Search for the cell housing the specified text and yield its [X, Y] center coordinate. 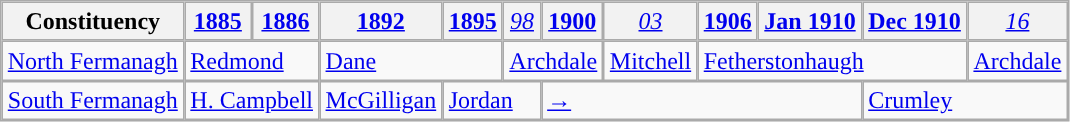
1892 [380, 22]
Dec 1910 [914, 22]
Constituency [94, 22]
1906 [728, 22]
1895 [472, 22]
1900 [572, 22]
03 [651, 22]
North Fermanagh [94, 61]
Mitchell [651, 61]
Jan 1910 [810, 22]
Jordan [491, 101]
98 [522, 22]
Fetherstonhaugh [832, 61]
Dane [411, 61]
Crumley [965, 101]
16 [1018, 22]
→ [702, 101]
Redmond [252, 61]
McGilligan [380, 101]
H. Campbell [252, 101]
South Fermanagh [94, 101]
1886 [286, 22]
1885 [218, 22]
